Capture the cell that displays the provided text and extract its [X, Y] central coordinate. 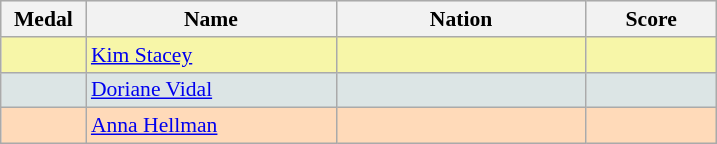
Anna Hellman [211, 126]
Score [651, 19]
Name [211, 19]
Doriane Vidal [211, 90]
Medal [44, 19]
Kim Stacey [211, 55]
Nation [461, 19]
